Identify which cell holds the provided text, then report its (x, y) central coordinate. 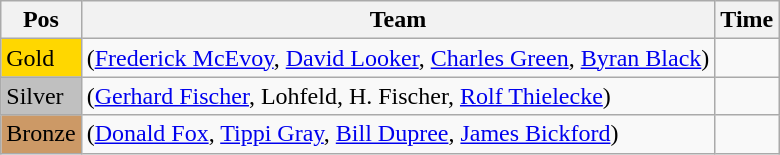
(Donald Fox, Tippi Gray, Bill Dupree, James Bickford) (398, 134)
Team (398, 20)
Pos (41, 20)
Gold (41, 58)
Bronze (41, 134)
Silver (41, 96)
Time (747, 20)
(Gerhard Fischer, Lohfeld, H. Fischer, Rolf Thielecke) (398, 96)
(Frederick McEvoy, David Looker, Charles Green, Byran Black) (398, 58)
